For the text-containing cell, return its midpoint in [x, y] coordinate format. 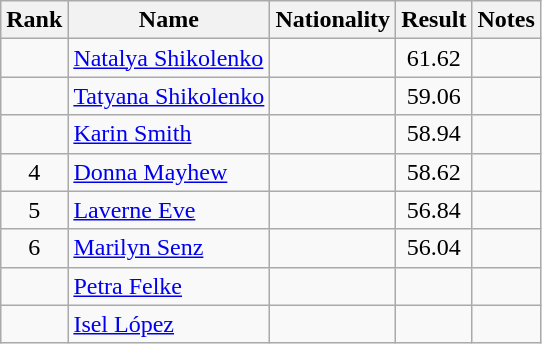
Isel López [169, 324]
Karin Smith [169, 134]
5 [34, 210]
56.04 [434, 248]
58.62 [434, 172]
4 [34, 172]
58.94 [434, 134]
Laverne Eve [169, 210]
59.06 [434, 96]
61.62 [434, 58]
Donna Mayhew [169, 172]
56.84 [434, 210]
Nationality [333, 20]
Notes [506, 20]
Marilyn Senz [169, 248]
Tatyana Shikolenko [169, 96]
Petra Felke [169, 286]
Result [434, 20]
Name [169, 20]
Rank [34, 20]
6 [34, 248]
Natalya Shikolenko [169, 58]
